Capture the cell that displays the provided text and extract its [x, y] central coordinate. 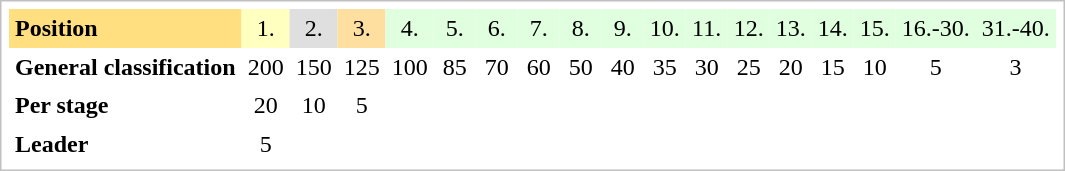
1. [266, 28]
12. [749, 28]
13. [791, 28]
2. [314, 28]
70 [497, 66]
31.-40. [1016, 28]
14. [833, 28]
40 [623, 66]
10. [665, 28]
11. [707, 28]
85 [455, 66]
15. [875, 28]
150 [314, 66]
50 [581, 66]
100 [410, 66]
5. [455, 28]
Per stage [126, 105]
3. [362, 28]
9. [623, 28]
200 [266, 66]
Leader [126, 143]
16.-30. [936, 28]
7. [539, 28]
3 [1016, 66]
125 [362, 66]
35 [665, 66]
6. [497, 28]
15 [833, 66]
30 [707, 66]
4. [410, 28]
General classification [126, 66]
Position [126, 28]
25 [749, 66]
60 [539, 66]
8. [581, 28]
